Identify which cell holds the provided text, then report its (x, y) central coordinate. 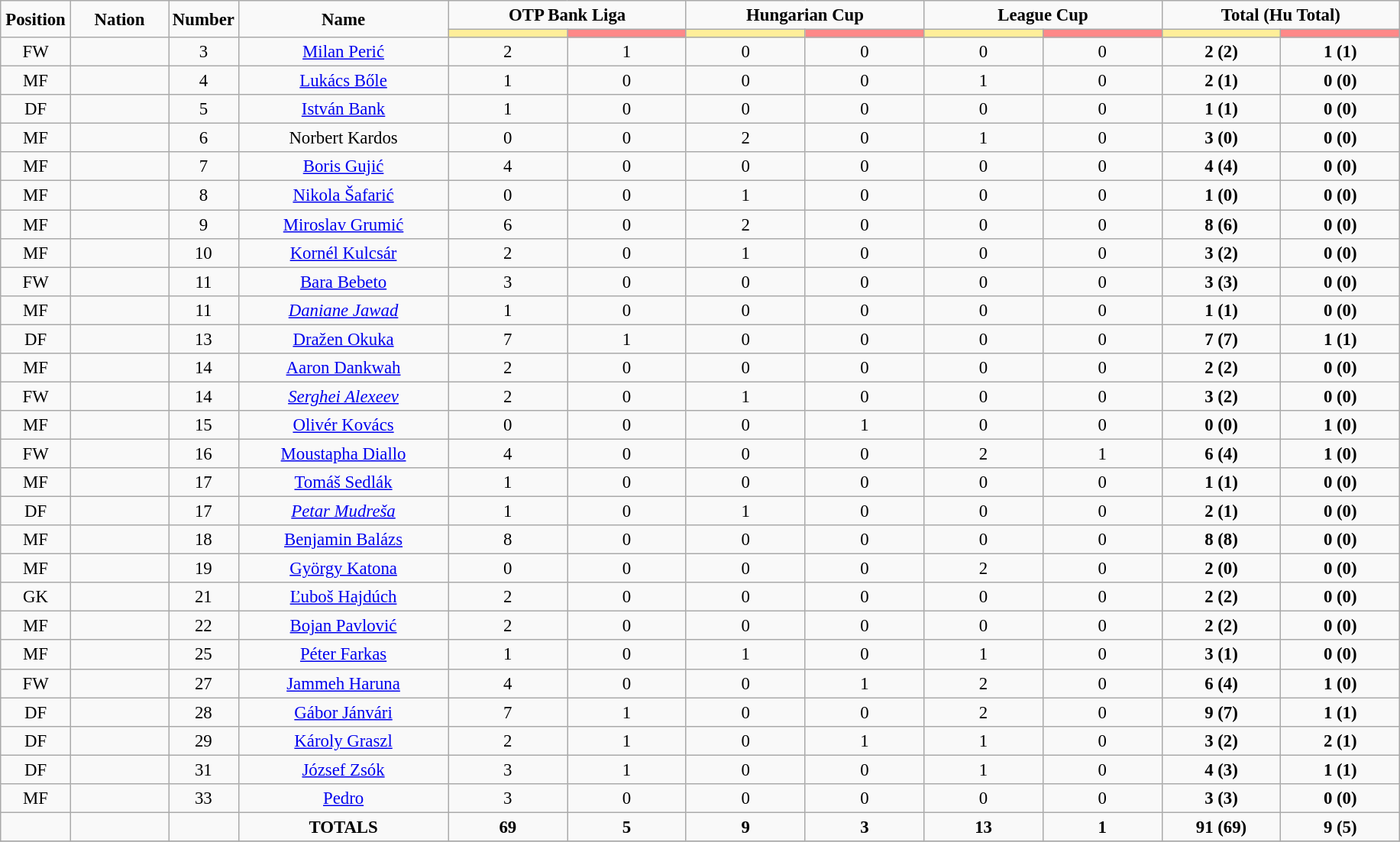
Moustapha Diallo (344, 453)
Aaron Dankwah (344, 368)
Péter Farkas (344, 655)
16 (204, 453)
Number (204, 19)
Tomáš Sedlák (344, 482)
Bojan Pavlović (344, 626)
9 (7) (1221, 712)
21 (204, 597)
Nation (119, 19)
Bara Bebeto (344, 282)
3 (0) (1221, 138)
31 (204, 769)
69 (508, 827)
25 (204, 655)
10 (204, 253)
League Cup (1043, 15)
Milan Perić (344, 52)
8 (8) (1221, 540)
18 (204, 540)
Kornél Kulcsár (344, 253)
Miroslav Grumić (344, 224)
Daniane Jawad (344, 310)
Norbert Kardos (344, 138)
7 (7) (1221, 339)
4 (3) (1221, 769)
Jammeh Haruna (344, 683)
Lukács Bőle (344, 81)
Petar Mudreša (344, 511)
4 (4) (1221, 167)
Benjamin Balázs (344, 540)
Ľuboš Hajdúch (344, 597)
27 (204, 683)
33 (204, 798)
OTP Bank Liga (567, 15)
József Zsók (344, 769)
Serghei Alexeev (344, 396)
3 (1) (1221, 655)
91 (69) (1221, 827)
29 (204, 740)
19 (204, 569)
István Bank (344, 109)
Dražen Okuka (344, 339)
Position (36, 19)
8 (6) (1221, 224)
Pedro (344, 798)
Hungarian Cup (805, 15)
Nikola Šafarić (344, 195)
Olivér Kovács (344, 425)
28 (204, 712)
Károly Graszl (344, 740)
22 (204, 626)
Boris Gujić (344, 167)
Name (344, 19)
TOTALS (344, 827)
György Katona (344, 569)
15 (204, 425)
Gábor Jánvári (344, 712)
9 (5) (1340, 827)
2 (0) (1221, 569)
Total (Hu Total) (1281, 15)
GK (36, 597)
